Return the [x, y] coordinate for the center point of the cell that contains the specified text.  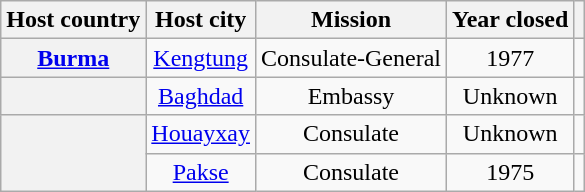
1975 [510, 172]
1977 [510, 58]
Year closed [510, 20]
Kengtung [201, 58]
Embassy [352, 96]
Host country [74, 20]
Pakse [201, 172]
Baghdad [201, 96]
Burma [74, 58]
Host city [201, 20]
Mission [352, 20]
Houayxay [201, 134]
Consulate-General [352, 58]
